Return (X, Y) of the center of cell containing provided text 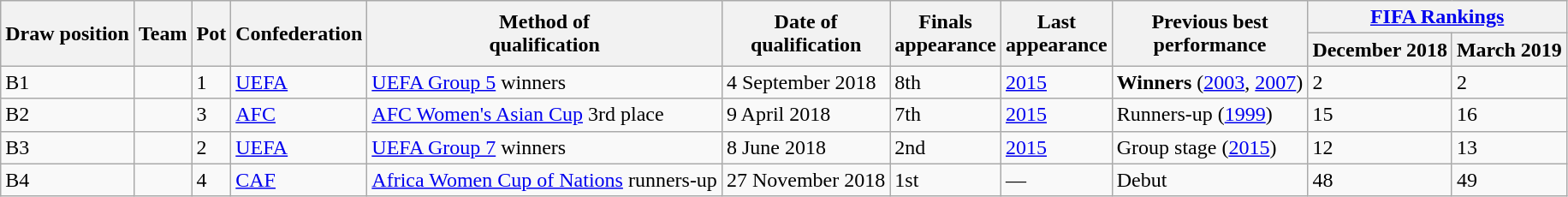
7th (946, 115)
1 (211, 82)
UEFA Group 7 winners (544, 147)
4 September 2018 (805, 82)
48 (1380, 180)
B2 (68, 115)
15 (1380, 115)
UEFA Group 5 winners (544, 82)
8 June 2018 (805, 147)
4 (211, 180)
Confederation (300, 33)
Date ofqualification (805, 33)
Lastappearance (1056, 33)
— (1056, 180)
27 November 2018 (805, 180)
Previous bestperformance (1210, 33)
13 (1509, 147)
Finalsappearance (946, 33)
B4 (68, 180)
AFC (300, 115)
Pot (211, 33)
Method ofqualification (544, 33)
2nd (946, 147)
Winners (2003, 2007) (1210, 82)
Group stage (2015) (1210, 147)
Runners-up (1999) (1210, 115)
B3 (68, 147)
49 (1509, 180)
Africa Women Cup of Nations runners-up (544, 180)
B1 (68, 82)
Draw position (68, 33)
3 (211, 115)
AFC Women's Asian Cup 3rd place (544, 115)
8th (946, 82)
Debut (1210, 180)
12 (1380, 147)
FIFA Rankings (1438, 17)
16 (1509, 115)
CAF (300, 180)
1st (946, 180)
December 2018 (1380, 50)
Team (163, 33)
9 April 2018 (805, 115)
March 2019 (1509, 50)
